Pinpoint the cell where the given text exists, returning its [X, Y] midpoint coordinate. 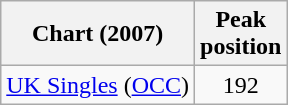
Chart (2007) [98, 34]
192 [241, 85]
Peakposition [241, 34]
UK Singles (OCC) [98, 85]
